Provide the [X, Y] coordinate of the cell's center where the given text is located.  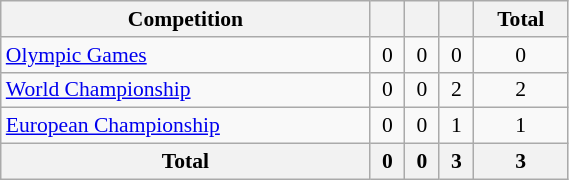
Competition [186, 19]
World Championship [186, 90]
European Championship [186, 126]
Olympic Games [186, 55]
